From the cell containing the given text, extract its center point as [X, Y] coordinate. 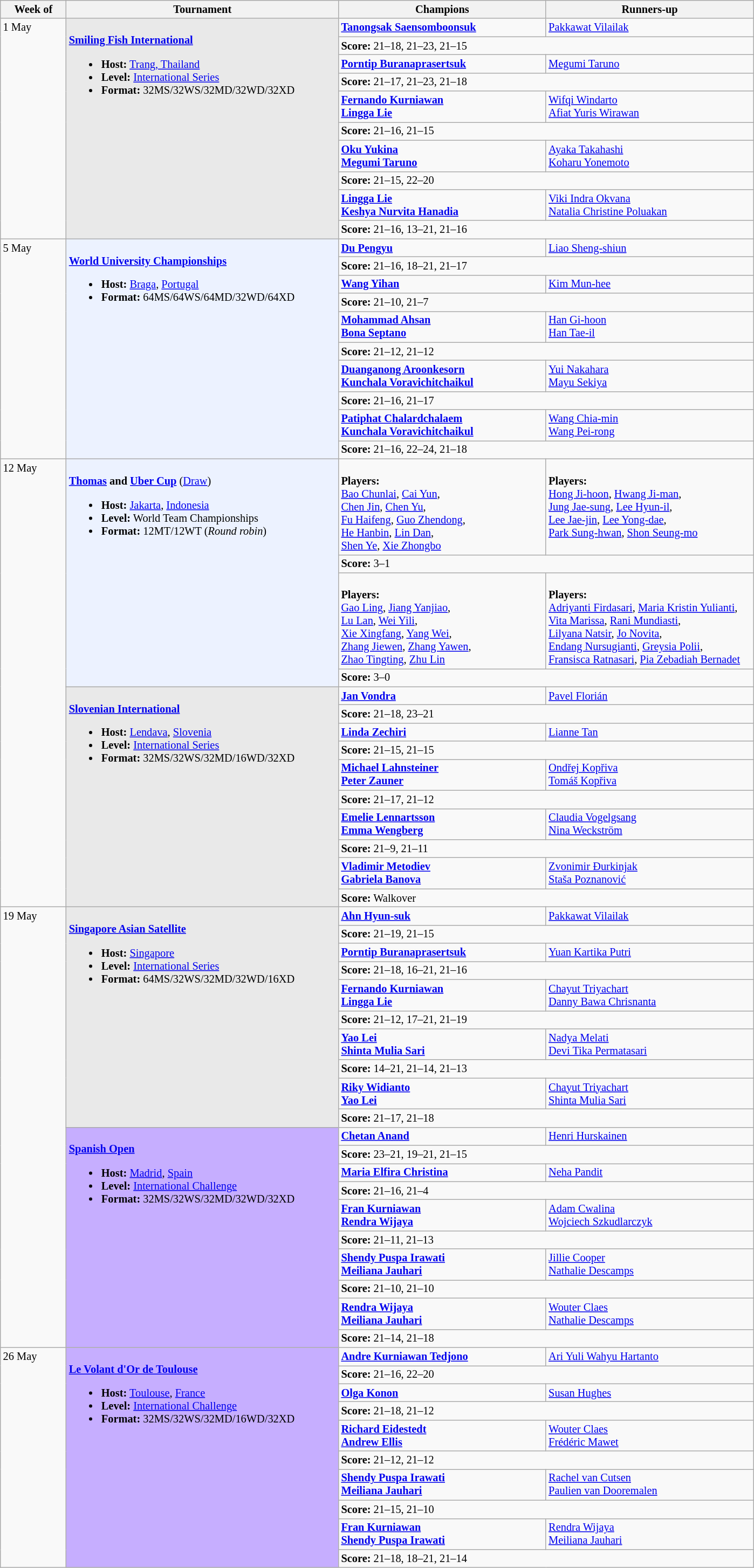
Score: 21–10, 21–10 [546, 1289]
Score: 3–1 [546, 564]
Score: 21–18, 18–21, 21–14 [546, 1558]
Ari Yuli Wahyu Hartanto [649, 1356]
Yao Lei Shinta Mulia Sari [442, 1044]
Vladimir Metodiev Gabriela Banova [442, 873]
Ahn Hyun-suk [442, 916]
Wouter Claes Nathalie Descamps [649, 1314]
Wouter Claes Frédéric Mawet [649, 1435]
Ondřej Kopřiva Tomáš Kopřiva [649, 775]
Smiling Fish InternationalHost: Trang, ThailandLevel: International SeriesFormat: 32MS/32WS/32MD/32WD/32XD [203, 128]
Score: 21–18, 21–23, 21–15 [546, 46]
Olga Konon [442, 1393]
Score: 14–21, 21–14, 21–13 [546, 1069]
Ayaka Takahashi Koharu Yonemoto [649, 156]
Jan Vondra [442, 696]
Score: 21–16, 21–4 [546, 1191]
Wang Chia-min Wang Pei-rong [649, 425]
Spanish OpenHost: Madrid, SpainLevel: International ChallengeFormat: 32MS/32WS/32MD/32WD/32XD [203, 1238]
Score: 21–16, 13–21, 21–16 [546, 230]
World University ChampionshipsHost: Braga, PortugalFormat: 64MS/64WS/64MD/32WD/64XD [203, 349]
Score: 21–16, 22–20 [546, 1374]
Players:Gao Ling, Jiang Yanjiao,Lu Lan, Wei Yili,Xie Xingfang, Yang Wei,Zhang Jiewen, Zhang Yawen,Zhao Tingting, Zhu Lin [442, 620]
Megumi Taruno [649, 64]
Maria Elfira Christina [442, 1172]
Zvonimir Đurkinjak Staša Poznanović [649, 873]
Adam Cwalina Wojciech Szkudlarczyk [649, 1215]
Michael Lahnsteiner Peter Zauner [442, 775]
12 May [33, 682]
Week of [33, 9]
Score: 21–16, 21–15 [546, 131]
Wifqi Windarto Afiat Yuris Wirawan [649, 107]
Riky Widianto Yao Lei [442, 1094]
Score: 21–16, 18–21, 21–17 [546, 266]
Nadya Melati Devi Tika Permatasari [649, 1044]
Score: 21–17, 21–23, 21–18 [546, 82]
Fran Kurniawan Rendra Wijaya [442, 1215]
Score: 21–15, 22–20 [546, 181]
Fran Kurniawan Shendy Puspa Irawati [442, 1534]
Score: 21–18, 16–21, 21–16 [546, 970]
Richard Eidestedt Andrew Ellis [442, 1435]
Oku Yukina Megumi Taruno [442, 156]
Liao Sheng-shiun [649, 248]
Players:Bao Chunlai, Cai Yun,Chen Jin, Chen Yu,Fu Haifeng, Guo Zhendong,He Hanbin, Lin Dan,Shen Ye, Xie Zhongbo [442, 507]
19 May [33, 1127]
Chayut Triyachart Shinta Mulia Sari [649, 1094]
Han Gi-hoon Han Tae-il [649, 327]
Jillie Cooper Nathalie Descamps [649, 1265]
Wang Yihan [442, 284]
5 May [33, 349]
Score: 3–0 [546, 678]
Score: 21–18, 21–12 [546, 1411]
Score: 21–15, 21–15 [546, 750]
Rachel van Cutsen Paulien van Dooremalen [649, 1484]
Mohammad Ahsan Bona Septano [442, 327]
1 May [33, 128]
Henri Hurskainen [649, 1136]
Thomas and Uber Cup (Draw)Host: Jakarta, IndonesiaLevel: World Team ChampionshipsFormat: 12MT/12WT (Round robin) [203, 572]
Du Pengyu [442, 248]
Score: 21–17, 21–12 [546, 799]
Score: 21–15, 21–10 [546, 1509]
Neha Pandit [649, 1172]
Score: 21–19, 21–15 [546, 934]
Players:Hong Ji-hoon, Hwang Ji-man,Jung Jae-sung, Lee Hyun-il,Lee Jae-jin, Lee Yong-dae,Park Sung-hwan, Shon Seung-mo [649, 507]
Kim Mun-hee [649, 284]
Chetan Anand [442, 1136]
Runners-up [649, 9]
Score: 21–11, 21–13 [546, 1240]
Andre Kurniawan Tedjono [442, 1356]
Duanganong Aroonkesorn Kunchala Voravichitchaikul [442, 376]
Lianne Tan [649, 732]
Linda Zechiri [442, 732]
Le Volant d'Or de ToulouseHost: Toulouse, FranceLevel: International ChallengeFormat: 32MS/32WS/32MD/16WD/32XD [203, 1458]
Singapore Asian SatelliteHost: SingaporeLevel: International SeriesFormat: 64MS/32WS/32MD/32WD/16XD [203, 1017]
Score: 21–17, 21–18 [546, 1118]
Score: 21–12, 17–21, 21–19 [546, 1020]
Score: 21–9, 21–11 [546, 848]
Chayut Triyachart Danny Bawa Chrisnanta [649, 995]
Tournament [203, 9]
Susan Hughes [649, 1393]
Yuan Kartika Putri [649, 952]
Claudia Vogelgsang Nina Weckström [649, 824]
Patiphat Chalardchalaem Kunchala Voravichitchaikul [442, 425]
26 May [33, 1458]
Score: 21–14, 21–18 [546, 1338]
Pavel Florián [649, 696]
Lingga Lie Keshya Nurvita Hanadia [442, 205]
Slovenian InternationalHost: Lendava, SloveniaLevel: International SeriesFormat: 32MS/32WS/32MD/16WD/32XD [203, 797]
Emelie Lennartsson Emma Wengberg [442, 824]
Viki Indra Okvana Natalia Christine Poluakan [649, 205]
Tanongsak Saensomboonsuk [442, 27]
Score: 21–16, 21–17 [546, 400]
Score: 23–21, 19–21, 21–15 [546, 1155]
Score: 21–10, 21–7 [546, 302]
Score: 21–18, 23–21 [546, 714]
Champions [442, 9]
Score: 21–16, 22–24, 21–18 [546, 450]
Score: Walkover [546, 898]
Yui Nakahara Mayu Sekiya [649, 376]
